Determine the (x, y) coordinate at the center of the cell enclosing the given text.  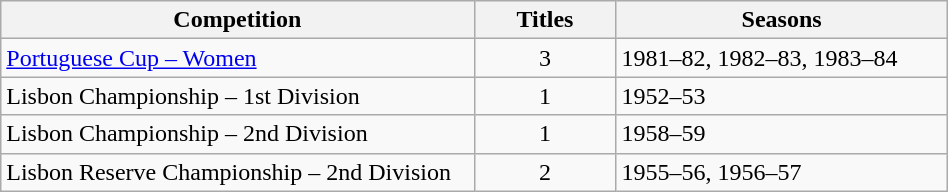
Lisbon Championship – 2nd Division (238, 134)
1958–59 (782, 134)
1981–82, 1982–83, 1983–84 (782, 58)
1952–53 (782, 96)
Lisbon Championship – 1st Division (238, 96)
3 (545, 58)
Lisbon Reserve Championship – 2nd Division (238, 172)
Competition (238, 20)
1955–56, 1956–57 (782, 172)
Portuguese Cup – Women (238, 58)
Seasons (782, 20)
2 (545, 172)
Titles (545, 20)
